Determine the (X, Y) coordinate at the center of the cell enclosing the given text.  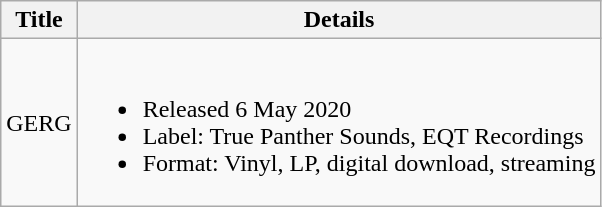
GERG (39, 122)
Released 6 May 2020Label: True Panther Sounds, EQT RecordingsFormat: Vinyl, LP, digital download, streaming (339, 122)
Title (39, 20)
Details (339, 20)
